Capture the cell that displays the provided text and extract its (X, Y) central coordinate. 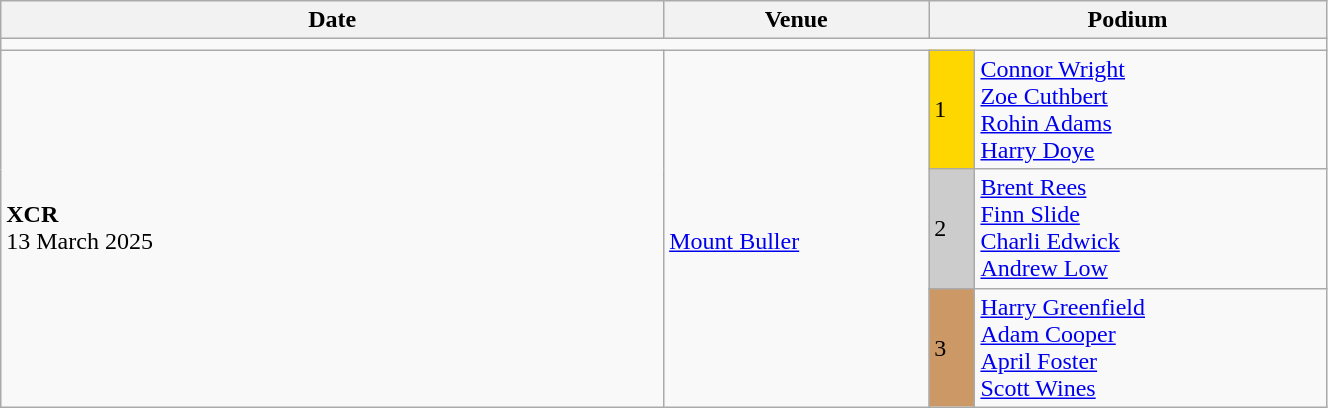
Date (332, 20)
Venue (796, 20)
3 (952, 348)
Brent ReesFinn SlideCharli EdwickAndrew Low (1151, 228)
Connor WrightZoe CuthbertRohin AdamsHarry Doye (1151, 110)
XCR 13 March 2025 (332, 228)
2 (952, 228)
Podium (1128, 20)
1 (952, 110)
Mount Buller (796, 228)
Harry GreenfieldAdam CooperApril FosterScott Wines (1151, 348)
